Return (X, Y) of the center of cell containing provided text 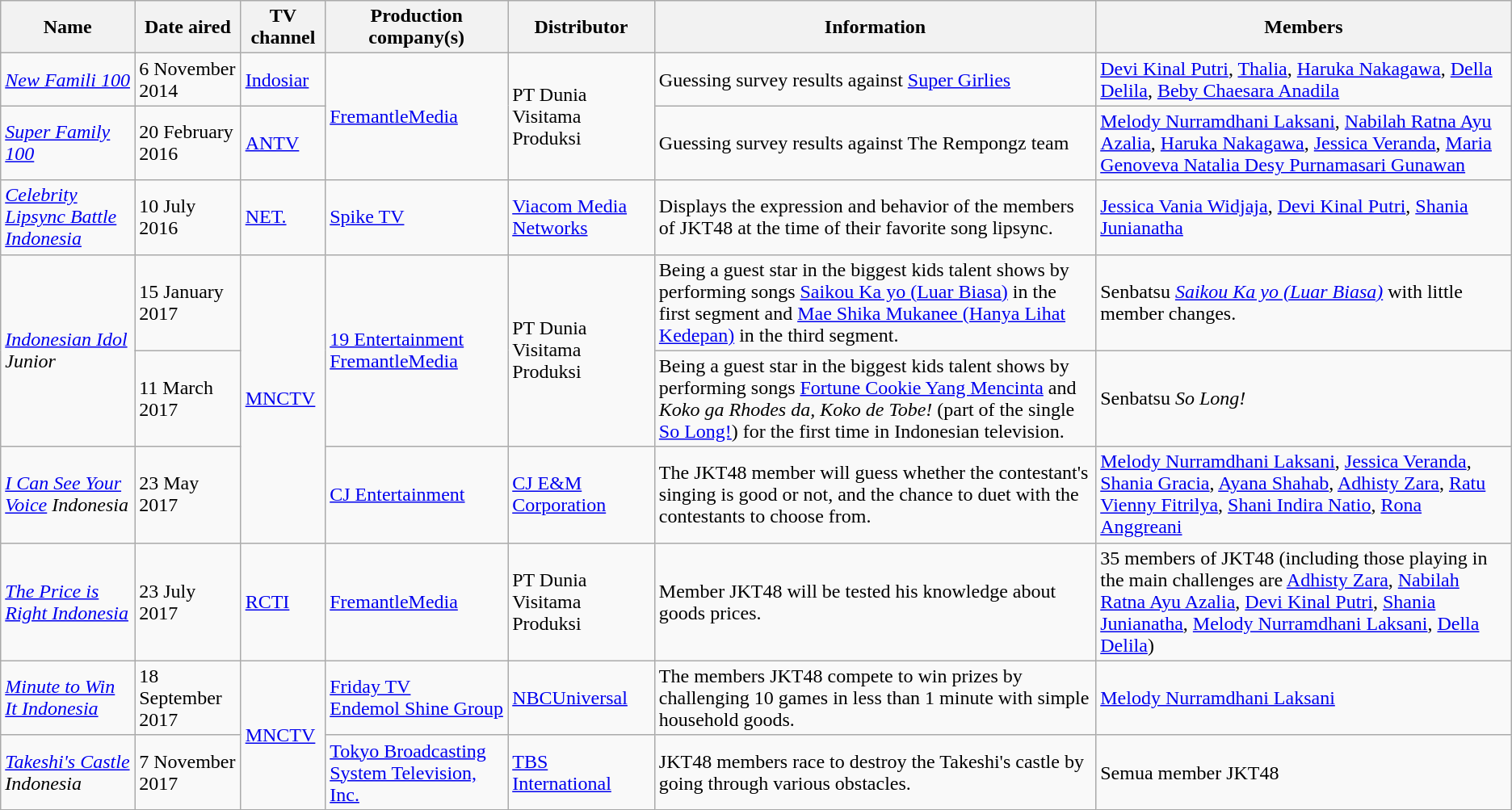
Friday TVEndemol Shine Group (417, 698)
Melody Nurramdhani Laksani, Jessica Veranda, Shania Gracia, Ayana Shahab, Adhisty Zara, Ratu Vienny Fitrilya, Shani Indira Natio, Rona Anggreani (1304, 494)
The Price is Right Indonesia (68, 602)
Super Family 100 (68, 143)
10 July 2016 (187, 217)
Guessing survey results against Super Girlies (875, 79)
Semua member JKT48 (1304, 772)
The members JKT48 compete to win prizes by challenging 10 games in less than 1 minute with simple household goods. (875, 698)
Celebrity Lipsync Battle Indonesia (68, 217)
Name (68, 27)
TV channel (283, 27)
I Can See Your Voice Indonesia (68, 494)
New Famili 100 (68, 79)
Takeshi's Castle Indonesia (68, 772)
Minute to Win It Indonesia (68, 698)
11 March 2017 (187, 399)
15 January 2017 (187, 302)
ANTV (283, 143)
Date aired (187, 27)
Melody Nurramdhani Laksani, Nabilah Ratna Ayu Azalia, Haruka Nakagawa, Jessica Veranda, Maria Genoveva Natalia Desy Purnamasari Gunawan (1304, 143)
Information (875, 27)
Displays the expression and behavior of the members of JKT48 at the time of their favorite song lipsync. (875, 217)
Melody Nurramdhani Laksani (1304, 698)
Guessing survey results against The Rempongz team (875, 143)
Devi Kinal Putri, Thalia, Haruka Nakagawa, Della Delila, Beby Chaesara Anadila (1304, 79)
19 EntertainmentFremantleMedia (417, 350)
Tokyo Broadcasting System Television, Inc. (417, 772)
Distributor (582, 27)
23 July 2017 (187, 602)
Spike TV (417, 217)
Indosiar (283, 79)
JKT48 members race to destroy the Takeshi's castle by going through various obstacles. (875, 772)
Viacom Media Networks (582, 217)
Jessica Vania Widjaja, Devi Kinal Putri, Shania Junianatha (1304, 217)
23 May 2017 (187, 494)
6 November 2014 (187, 79)
NET. (283, 217)
18 September 2017 (187, 698)
Senbatsu Saikou Ka yo (Luar Biasa) with little member changes. (1304, 302)
20 February 2016 (187, 143)
Members (1304, 27)
TBS International (582, 772)
Production company(s) (417, 27)
Senbatsu So Long! (1304, 399)
7 November 2017 (187, 772)
RCTI (283, 602)
The JKT48 member will guess whether the contestant's singing is good or not, and the chance to duet with the contestants to choose from. (875, 494)
CJ Entertainment (417, 494)
CJ E&M Corporation (582, 494)
Member JKT48 will be tested his knowledge about goods prices. (875, 602)
Indonesian Idol Junior (68, 350)
NBCUniversal (582, 698)
